Locate the cell with the specified text and output its [x, y] center coordinate. 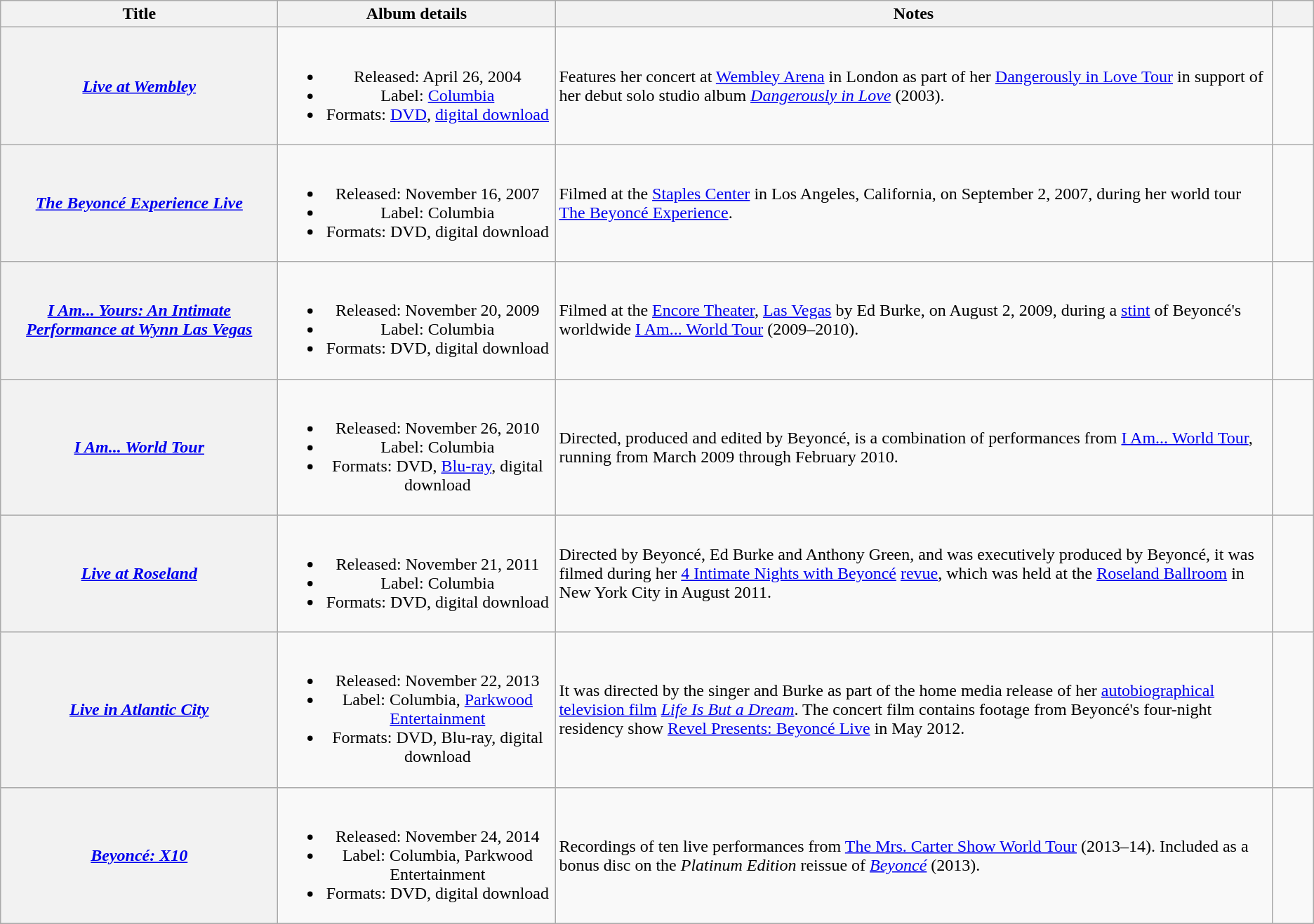
Beyoncé: X10 [139, 855]
Album details [417, 14]
Live in Atlantic City [139, 710]
I Am... Yours: An Intimate Performance at Wynn Las Vegas [139, 320]
Directed, produced and edited by Beyoncé, is a combination of performances from I Am... World Tour, running from March 2009 through February 2010. [914, 447]
I Am... World Tour [139, 447]
Filmed at the Encore Theater, Las Vegas by Ed Burke, on August 2, 2009, during a stint of Beyoncé's worldwide I Am... World Tour (2009–2010). [914, 320]
Live at Wembley [139, 86]
Released: April 26, 2004Label: ColumbiaFormats: DVD, digital download [417, 86]
Released: November 16, 2007Label: ColumbiaFormats: DVD, digital download [417, 203]
Released: November 20, 2009Label: ColumbiaFormats: DVD, digital download [417, 320]
Released: November 26, 2010Label: ColumbiaFormats: DVD, Blu-ray, digital download [417, 447]
Notes [914, 14]
The Beyoncé Experience Live [139, 203]
Released: November 21, 2011Label: ColumbiaFormats: DVD, digital download [417, 574]
Filmed at the Staples Center in Los Angeles, California, on September 2, 2007, during her world tour The Beyoncé Experience. [914, 203]
Title [139, 14]
Live at Roseland [139, 574]
Released: November 22, 2013Label: Columbia, Parkwood EntertainmentFormats: DVD, Blu-ray, digital download [417, 710]
Released: November 24, 2014Label: Columbia, Parkwood EntertainmentFormats: DVD, digital download [417, 855]
